Return [x, y] of the center of cell containing provided text 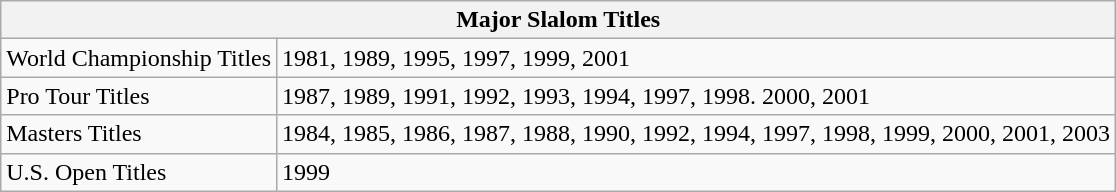
1984, 1985, 1986, 1987, 1988, 1990, 1992, 1994, 1997, 1998, 1999, 2000, 2001, 2003 [696, 134]
1981, 1989, 1995, 1997, 1999, 2001 [696, 58]
World Championship Titles [139, 58]
Masters Titles [139, 134]
1987, 1989, 1991, 1992, 1993, 1994, 1997, 1998. 2000, 2001 [696, 96]
Major Slalom Titles [558, 20]
U.S. Open Titles [139, 172]
1999 [696, 172]
Pro Tour Titles [139, 96]
